Extract the (x, y) coordinate from the center of the cell holding the provided text.  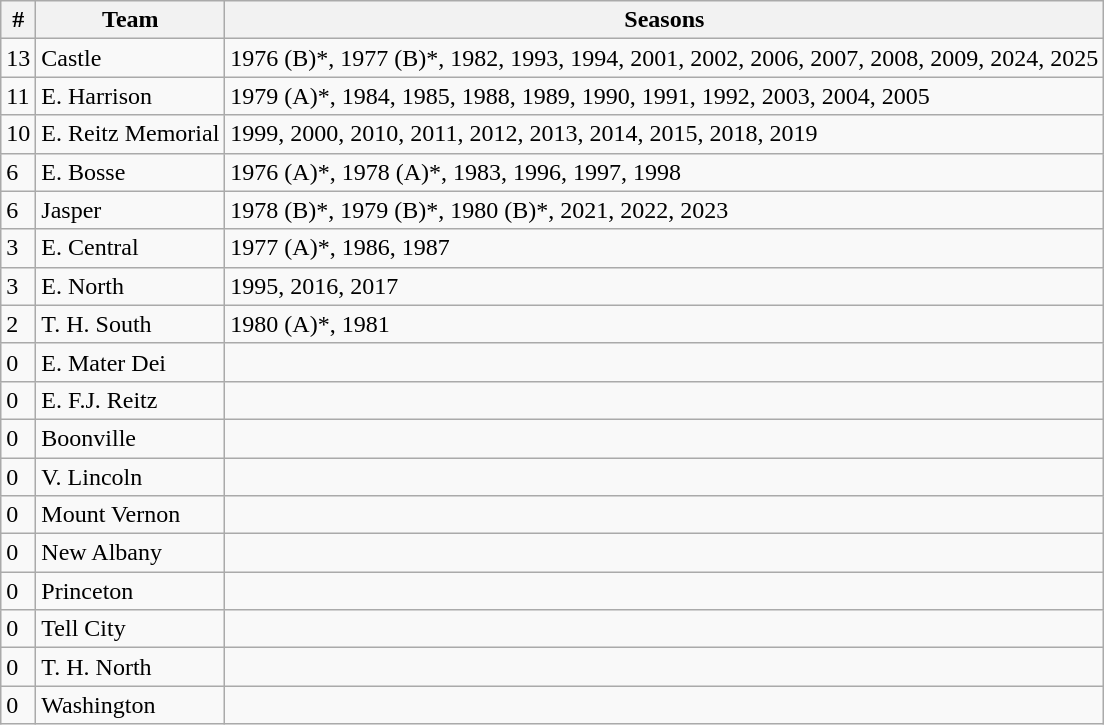
11 (18, 96)
Jasper (130, 210)
Tell City (130, 629)
E. Central (130, 248)
Mount Vernon (130, 515)
Washington (130, 705)
Princeton (130, 591)
T. H. North (130, 667)
E. F.J. Reitz (130, 400)
1995, 2016, 2017 (664, 286)
13 (18, 58)
E. Harrison (130, 96)
2 (18, 324)
Castle (130, 58)
1976 (A)*, 1978 (A)*, 1983, 1996, 1997, 1998 (664, 172)
1999, 2000, 2010, 2011, 2012, 2013, 2014, 2015, 2018, 2019 (664, 134)
1976 (B)*, 1977 (B)*, 1982, 1993, 1994, 2001, 2002, 2006, 2007, 2008, 2009, 2024, 2025 (664, 58)
V. Lincoln (130, 477)
# (18, 20)
1977 (A)*, 1986, 1987 (664, 248)
Seasons (664, 20)
E. Mater Dei (130, 362)
T. H. South (130, 324)
E. North (130, 286)
10 (18, 134)
New Albany (130, 553)
1980 (A)*, 1981 (664, 324)
1979 (A)*, 1984, 1985, 1988, 1989, 1990, 1991, 1992, 2003, 2004, 2005 (664, 96)
E. Bosse (130, 172)
E. Reitz Memorial (130, 134)
1978 (B)*, 1979 (B)*, 1980 (B)*, 2021, 2022, 2023 (664, 210)
Team (130, 20)
Boonville (130, 438)
